Detect which cell encompasses the target text, then output its [X, Y] center coordinate. 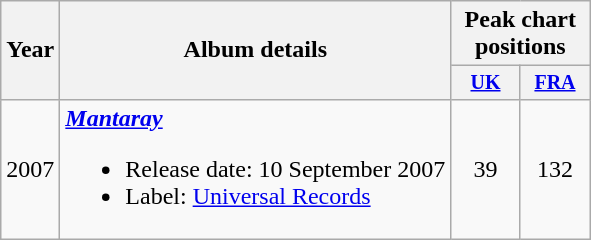
UK [486, 82]
MantarayRelease date: 10 September 2007Label: Universal Records [256, 169]
132 [554, 169]
Peak chart positions [520, 34]
39 [486, 169]
FRA [554, 82]
Album details [256, 50]
2007 [30, 169]
Year [30, 50]
